Determine the [x, y] coordinate at the center of the cell enclosing the given text.  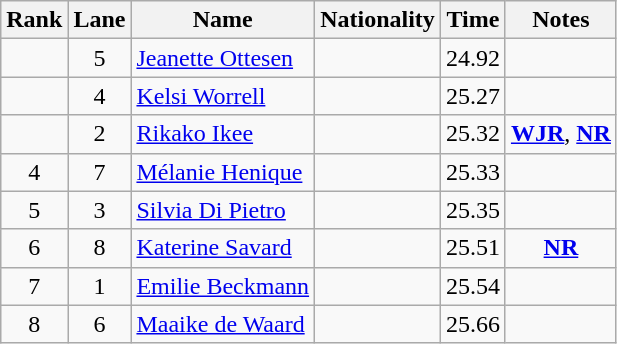
Maaike de Waard [223, 324]
Kelsi Worrell [223, 96]
25.32 [472, 134]
2 [100, 134]
25.54 [472, 286]
24.92 [472, 58]
WJR, NR [560, 134]
1 [100, 286]
25.66 [472, 324]
Silvia Di Pietro [223, 210]
NR [560, 248]
Nationality [378, 20]
Katerine Savard [223, 248]
25.51 [472, 248]
25.35 [472, 210]
Time [472, 20]
Emilie Beckmann [223, 286]
Lane [100, 20]
Jeanette Ottesen [223, 58]
25.33 [472, 172]
Notes [560, 20]
3 [100, 210]
Mélanie Henique [223, 172]
Rikako Ikee [223, 134]
Rank [34, 20]
Name [223, 20]
25.27 [472, 96]
